Extract the (X, Y) coordinate from the center of the cell holding the provided text.  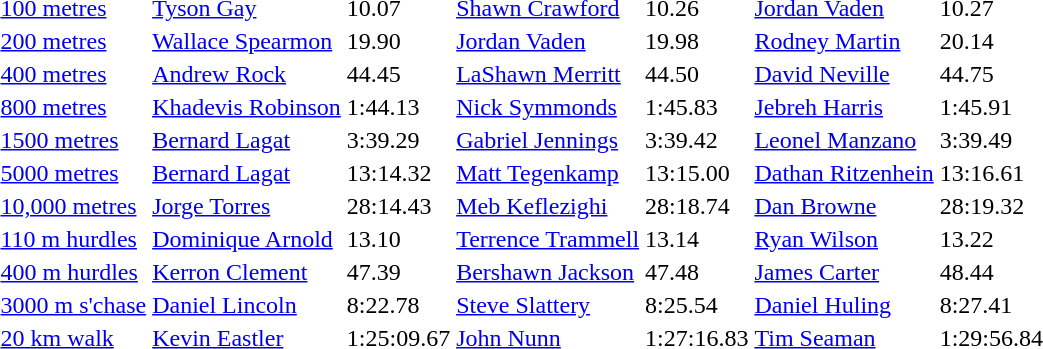
28:18.74 (697, 206)
8:22.78 (398, 305)
Dominique Arnold (247, 239)
13.14 (697, 239)
Andrew Rock (247, 74)
Wallace Spearmon (247, 41)
1:45.83 (697, 107)
19.98 (697, 41)
19.90 (398, 41)
Jebreh Harris (844, 107)
3:39.29 (398, 140)
13:15.00 (697, 173)
James Carter (844, 272)
Jordan Vaden (548, 41)
Daniel Lincoln (247, 305)
47.48 (697, 272)
Meb Keflezighi (548, 206)
Dan Browne (844, 206)
44.45 (398, 74)
Gabriel Jennings (548, 140)
47.39 (398, 272)
David Neville (844, 74)
1:44.13 (398, 107)
8:25.54 (697, 305)
Steve Slattery (548, 305)
Nick Symmonds (548, 107)
Dathan Ritzenhein (844, 173)
Terrence Trammell (548, 239)
Matt Tegenkamp (548, 173)
Daniel Huling (844, 305)
Ryan Wilson (844, 239)
28:14.43 (398, 206)
13:14.32 (398, 173)
44.50 (697, 74)
Jorge Torres (247, 206)
Kerron Clement (247, 272)
Leonel Manzano (844, 140)
Khadevis Robinson (247, 107)
Bershawn Jackson (548, 272)
Rodney Martin (844, 41)
LaShawn Merritt (548, 74)
3:39.42 (697, 140)
13.10 (398, 239)
